For the text-containing cell, return its midpoint in (X, Y) coordinate format. 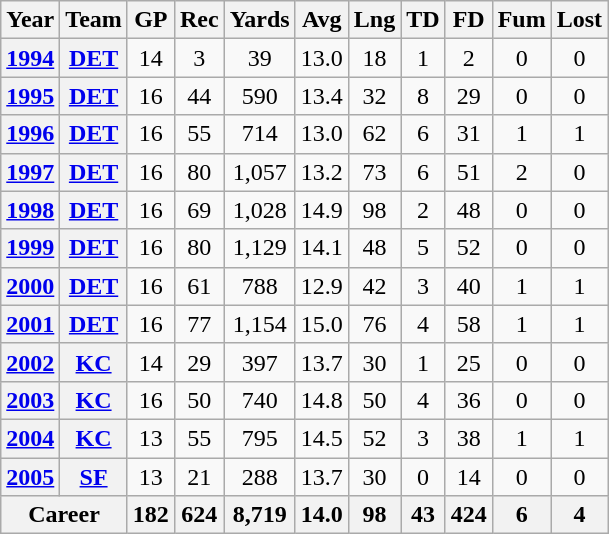
Team (94, 20)
43 (423, 515)
31 (468, 134)
2000 (30, 286)
182 (150, 515)
1998 (30, 210)
14.5 (322, 438)
14.0 (322, 515)
788 (260, 286)
1,057 (260, 172)
1995 (30, 96)
14.9 (322, 210)
8,719 (260, 515)
18 (374, 58)
Lng (374, 20)
2001 (30, 324)
624 (199, 515)
1,154 (260, 324)
Fum (522, 20)
61 (199, 286)
13.4 (322, 96)
1994 (30, 58)
1997 (30, 172)
2005 (30, 477)
1996 (30, 134)
Career (64, 515)
40 (468, 286)
62 (374, 134)
SF (94, 477)
1,129 (260, 248)
58 (468, 324)
1,028 (260, 210)
21 (199, 477)
1999 (30, 248)
51 (468, 172)
397 (260, 362)
15.0 (322, 324)
14.1 (322, 248)
TD (423, 20)
Year (30, 20)
288 (260, 477)
424 (468, 515)
42 (374, 286)
32 (374, 96)
25 (468, 362)
GP (150, 20)
590 (260, 96)
38 (468, 438)
8 (423, 96)
39 (260, 58)
2004 (30, 438)
FD (468, 20)
714 (260, 134)
12.9 (322, 286)
44 (199, 96)
77 (199, 324)
73 (374, 172)
Yards (260, 20)
69 (199, 210)
76 (374, 324)
36 (468, 400)
2003 (30, 400)
14.8 (322, 400)
5 (423, 248)
Avg (322, 20)
2002 (30, 362)
740 (260, 400)
Lost (579, 20)
Rec (199, 20)
795 (260, 438)
13.2 (322, 172)
